Capture the cell that displays the provided text and extract its [x, y] central coordinate. 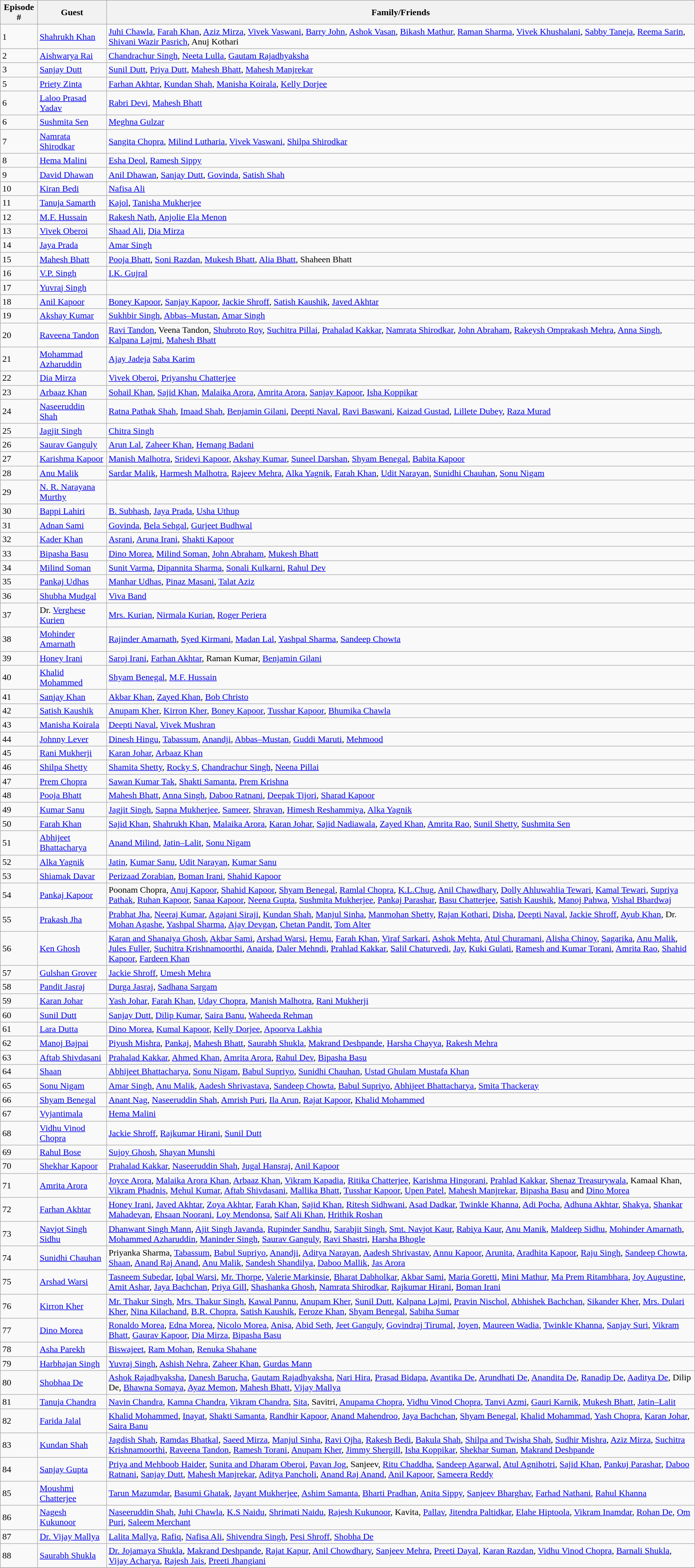
1 [19, 36]
Nafisa Ali [401, 188]
50 [19, 824]
Tanuja Samarth [72, 203]
38 [19, 639]
Family/Friends [401, 13]
Manish Malhotra, Sridevi Kapoor, Akshay Kumar, Suneel Darshan, Shyam Benegal, Babita Kapoor [401, 459]
62 [19, 1043]
Johnny Lever [72, 739]
Shaad Ali, Dia Mirza [401, 231]
Shaan [72, 1072]
Saroj Irani, Farhan Akhtar, Raman Kumar, Benjamin Gilani [401, 658]
Amar Singh [401, 245]
86 [19, 1518]
40 [19, 678]
84 [19, 1469]
73 [19, 1233]
Dr. Vijay Mallya [72, 1536]
Karan Johar [72, 1001]
Abhijeet Bhattacharya, Sonu Nigam, Babul Supriyo, Sunidhi Chauhan, Ustad Ghulam Mustafa Khan [401, 1072]
85 [19, 1493]
Vivek Oberoi, Priyanshu Chatterjee [401, 378]
Aftab Shivdasani [72, 1057]
N. R. Narayana Murthy [72, 492]
Jackie Shroff, Rajkumar Hirani, Sunil Dutt [401, 1133]
Perizaad Zorabian, Boman Irani, Shahid Kapoor [401, 876]
Chandrachur Singh, Neeta Lulla, Gautam Rajadhyaksha [401, 56]
Vidhu Vinod Chopra [72, 1133]
Sushmita Sen [72, 122]
28 [19, 473]
Priety Zinta [72, 84]
Navin Chandra, Kamna Chandra, Vikram Chandra, Sita, Savitri, Anupama Chopra, Vidhu Vinod Chopra, Tanvi Azmi, Gauri Karnik, Mukesh Bhatt, Jatin–Lalit [401, 1402]
Arshad Warsi [72, 1282]
46 [19, 767]
Lara Dutta [72, 1029]
Sanjay Khan [72, 696]
32 [19, 539]
68 [19, 1133]
Moushmi Chatterjee [72, 1493]
Pandit Jasraj [72, 987]
Vyjantimala [72, 1114]
33 [19, 554]
14 [19, 245]
17 [19, 288]
Karan Johar, Arbaaz Khan [401, 753]
Gulshan Grover [72, 972]
Dinesh Hingu, Tabassum, Anandji, Abbas–Mustan, Guddi Maruti, Mehmood [401, 739]
23 [19, 392]
I.K. Gujral [401, 273]
Kader Khan [72, 539]
71 [19, 1185]
Sanjay Gupta [72, 1469]
57 [19, 972]
Karishma Kapoor [72, 459]
Mahesh Bhatt [72, 259]
39 [19, 658]
69 [19, 1152]
Kiran Bedi [72, 188]
Yuvraj Singh [72, 288]
Ken Ghosh [72, 948]
Laloo Prasad Yadav [72, 103]
55 [19, 919]
Farida Jalal [72, 1421]
Shilpa Shetty [72, 767]
Deepti Naval, Vivek Mushran [401, 725]
Sanjay Dutt [72, 70]
Arbaaz Khan [72, 392]
Manoj Bajpai [72, 1043]
Rabri Devi, Mahesh Bhatt [401, 103]
Harbhajan Singh [72, 1364]
2 [19, 56]
Piyush Mishra, Pankaj, Mahesh Bhatt, Saurabh Shukla, Makrand Deshpande, Harsha Chayya, Rakesh Mehra [401, 1043]
Biswajeet, Ram Mohan, Renuka Shahane [401, 1349]
Mohammad Azharuddin [72, 359]
75 [19, 1282]
Pooja Bhatt, Soni Razdan, Mukesh Bhatt, Alia Bhatt, Shaheen Bhatt [401, 259]
87 [19, 1536]
76 [19, 1306]
Sangita Chopra, Milind Lutharia, Vivek Vaswani, Shilpa Shirodkar [401, 141]
Shahrukh Khan [72, 36]
Naseeruddin Shah [72, 411]
42 [19, 711]
Boney Kapoor, Sanjay Kapoor, Jackie Shroff, Satish Kaushik, Javed Akhtar [401, 302]
Chitra Singh [401, 430]
Rakesh Nath, Anjolie Ela Menon [401, 217]
Jagjit Singh [72, 430]
Honey Irani [72, 658]
59 [19, 1001]
Akbar Khan, Zayed Khan, Bob Christo [401, 696]
45 [19, 753]
80 [19, 1382]
Durga Jasraj, Sadhana Sargam [401, 987]
Akshay Kumar [72, 316]
7 [19, 141]
Manisha Koirala [72, 725]
88 [19, 1555]
Amrita Arora [72, 1185]
25 [19, 430]
Pankaj Kapoor [72, 895]
Namrata Shirodkar [72, 141]
Prahalad Kakkar, Naseeruddin Shah, Jugal Hansraj, Anil Kapoor [401, 1166]
12 [19, 217]
Mohinder Amarnath [72, 639]
Sukhbir Singh, Abbas–Mustan, Amar Singh [401, 316]
Anant Nag, Naseeruddin Shah, Amrish Puri, Ila Arun, Rajat Kapoor, Khalid Mohammed [401, 1100]
Arun Lal, Zaheer Khan, Hemang Badani [401, 445]
Shyam Benegal [72, 1100]
David Dhawan [72, 174]
Kundan Shah [72, 1445]
Prakash Jha [72, 919]
Satish Kaushik [72, 711]
11 [19, 203]
60 [19, 1015]
30 [19, 511]
Sujoy Ghosh, Shayan Munshi [401, 1152]
5 [19, 84]
Dr. Verghese Kurien [72, 615]
Rajinder Amarnath, Syed Kirmani, Madan Lal, Yashpal Sharma, Sandeep Chowta [401, 639]
Adnan Sami [72, 525]
Saurabh Shukla [72, 1555]
V.P. Singh [72, 273]
Asha Parekh [72, 1349]
Dino Morea, Kumal Kapoor, Kelly Dorjee, Apoorva Lakhia [401, 1029]
Meghna Gulzar [401, 122]
Dino Morea [72, 1331]
15 [19, 259]
Manhar Udhas, Pinaz Masani, Talat Aziz [401, 582]
B. Subhash, Jaya Prada, Usha Uthup [401, 511]
53 [19, 876]
63 [19, 1057]
34 [19, 568]
74 [19, 1258]
Kumar Sanu [72, 810]
Raveena Tandon [72, 335]
Kajol, Tanisha Mukherjee [401, 203]
37 [19, 615]
Aishwarya Rai [72, 56]
Viva Band [401, 596]
Anu Malik [72, 473]
Vivek Oberoi [72, 231]
Ratna Pathak Shah, Imaad Shah, Benjamin Gilani, Deepti Naval, Ravi Baswani, Kaizad Gustad, Lillete Dubey, Raza Murad [401, 411]
Kirron Kher [72, 1306]
48 [19, 796]
26 [19, 445]
9 [19, 174]
Shobhaa De [72, 1382]
Pankaj Udhas [72, 582]
Asrani, Aruna Irani, Shakti Kapoor [401, 539]
Jatin, Kumar Sanu, Udit Narayan, Kumar Sanu [401, 862]
Shyam Benegal, M.F. Hussain [401, 678]
41 [19, 696]
58 [19, 987]
Ajay Jadeja Saba Karim [401, 359]
81 [19, 1402]
Bappi Lahiri [72, 511]
Jaya Prada [72, 245]
Sanjay Dutt, Dilip Kumar, Saira Banu, Waheeda Rehman [401, 1015]
Shiamak Davar [72, 876]
27 [19, 459]
Sonu Nigam [72, 1086]
16 [19, 273]
Anil Kapoor [72, 302]
44 [19, 739]
Mrs. Kurian, Nirmala Kurian, Roger Periera [401, 615]
10 [19, 188]
56 [19, 948]
66 [19, 1100]
Prem Chopra [72, 781]
31 [19, 525]
67 [19, 1114]
79 [19, 1364]
Esha Deol, Ramesh Sippy [401, 160]
Dino Morea, Milind Soman, John Abraham, Mukesh Bhatt [401, 554]
3 [19, 70]
Anupam Kher, Kirron Kher, Boney Kapoor, Tusshar Kapoor, Bhumika Chawla [401, 711]
77 [19, 1331]
49 [19, 810]
Episode # [19, 13]
70 [19, 1166]
29 [19, 492]
Rani Mukherji [72, 753]
Sajid Khan, Shahrukh Khan, Malaika Arora, Karan Johar, Sajid Nadiawala, Zayed Khan, Amrita Rao, Sunil Shetty, Sushmita Sen [401, 824]
Jagjit Singh, Sapna Mukherjee, Sameer, Shravan, Himesh Reshammiya, Alka Yagnik [401, 810]
Jackie Shroff, Umesh Mehra [401, 972]
19 [19, 316]
Shamita Shetty, Rocky S, Chandrachur Singh, Neena Pillai [401, 767]
22 [19, 378]
36 [19, 596]
Alka Yagnik [72, 862]
21 [19, 359]
Shubha Mudgal [72, 596]
Farhan Akhtar, Kundan Shah, Manisha Koirala, Kelly Dorjee [401, 84]
47 [19, 781]
Yuvraj Singh, Ashish Nehra, Zaheer Khan, Gurdas Mann [401, 1364]
Dia Mirza [72, 378]
Amar Singh, Anu Malik, Aadesh Shrivastava, Sandeep Chowta, Babul Supriyo, Abhijeet Bhattacharya, Smita Thackeray [401, 1086]
20 [19, 335]
83 [19, 1445]
Tarun Mazumdar, Basumi Ghatak, Jayant Mukherjee, Ashim Samanta, Bharti Pradhan, Anita Sippy, Sanjeev Bharghav, Farhad Nathani, Rahul Khanna [401, 1493]
78 [19, 1349]
18 [19, 302]
Milind Soman [72, 568]
Sohail Khan, Sajid Khan, Malaika Arora, Amrita Arora, Sanjay Kapoor, Isha Koppikar [401, 392]
24 [19, 411]
Prahalad Kakkar, Ahmed Khan, Amrita Arora, Rahul Dev, Bipasha Basu [401, 1057]
51 [19, 843]
35 [19, 582]
43 [19, 725]
Abhijeet Bhattacharya [72, 843]
Sunil Dutt, Priya Dutt, Mahesh Bhatt, Mahesh Manjrekar [401, 70]
Sunil Dutt [72, 1015]
Rahul Bose [72, 1152]
Mahesh Bhatt, Anna Singh, Daboo Ratnani, Deepak Tijori, Sharad Kapoor [401, 796]
Guest [72, 13]
13 [19, 231]
Shekhar Kapoor [72, 1166]
Farah Khan [72, 824]
Sunidhi Chauhan [72, 1258]
Anil Dhawan, Sanjay Dutt, Govinda, Satish Shah [401, 174]
52 [19, 862]
Sunit Varma, Dipannita Sharma, Sonali Kulkarni, Rahul Dev [401, 568]
Bipasha Basu [72, 554]
M.F. Hussain [72, 217]
Sardar Malik, Harmesh Malhotra, Rajeev Mehra, Alka Yagnik, Farah Khan, Udit Narayan, Sunidhi Chauhan, Sonu Nigam [401, 473]
82 [19, 1421]
61 [19, 1029]
Sawan Kumar Tak, Shakti Samanta, Prem Krishna [401, 781]
Farhan Akhtar [72, 1210]
Tanuja Chandra [72, 1402]
Nagesh Kukunoor [72, 1518]
Navjot Singh Sidhu [72, 1233]
64 [19, 1072]
8 [19, 160]
54 [19, 895]
Govinda, Bela Sehgal, Gurjeet Budhwal [401, 525]
Yash Johar, Farah Khan, Uday Chopra, Manish Malhotra, Rani Mukherji [401, 1001]
Khalid Mohammed [72, 678]
Pooja Bhatt [72, 796]
Anand Milind, Jatin–Lalit, Sonu Nigam [401, 843]
72 [19, 1210]
Lalita Mallya, Rafiq, Nafisa Ali, Shivendra Singh, Pesi Shroff, Shobha De [401, 1536]
65 [19, 1086]
Saurav Ganguly [72, 445]
